Capture the cell that displays the provided text and extract its [x, y] central coordinate. 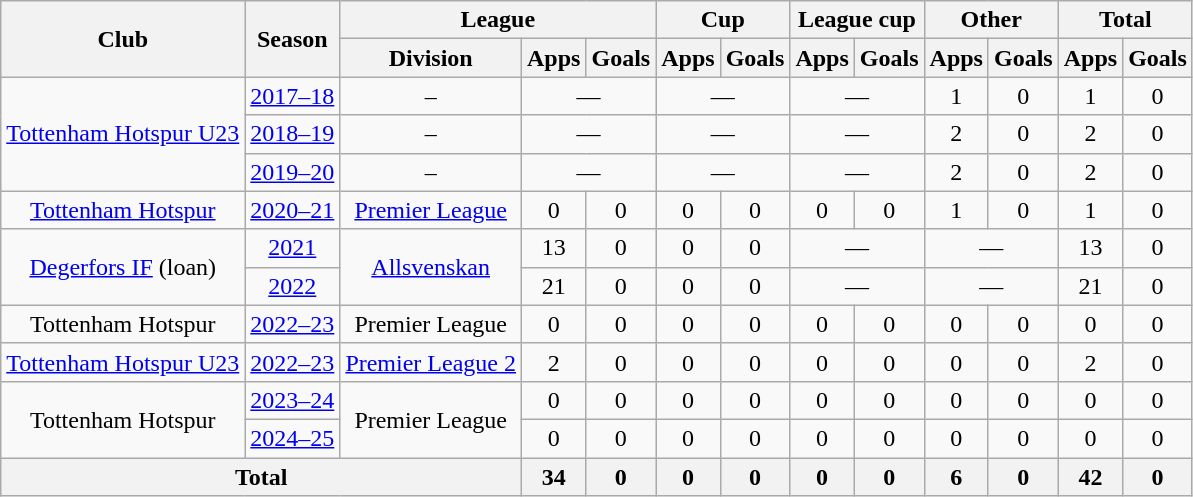
League cup [857, 20]
6 [956, 477]
2022 [292, 286]
42 [1090, 477]
Season [292, 39]
2021 [292, 248]
Club [123, 39]
2024–25 [292, 438]
2018–19 [292, 134]
Allsvenskan [431, 267]
Other [991, 20]
Degerfors IF (loan) [123, 267]
2023–24 [292, 400]
2020–21 [292, 210]
2019–20 [292, 172]
Cup [723, 20]
Premier League 2 [431, 362]
34 [554, 477]
League [498, 20]
Division [431, 58]
2017–18 [292, 96]
